Return (x, y) of the center of cell containing provided text 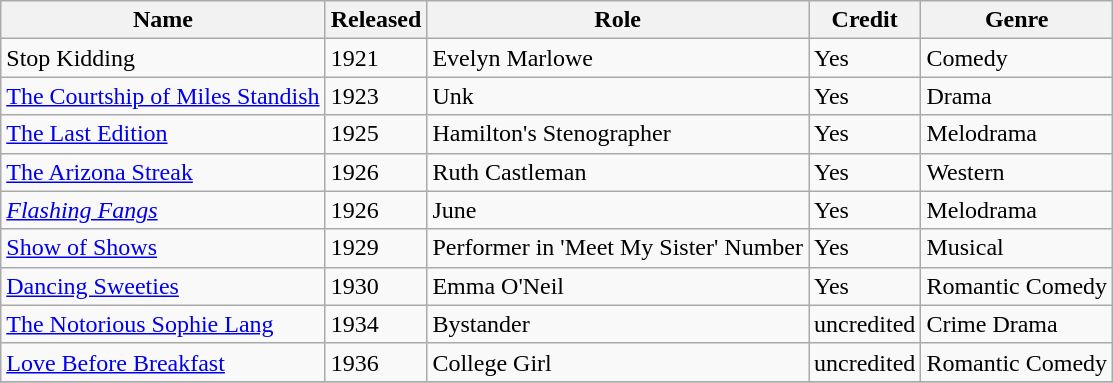
1925 (376, 134)
Released (376, 20)
Performer in 'Meet My Sister' Number (618, 248)
1923 (376, 96)
Stop Kidding (163, 58)
Drama (1017, 96)
Love Before Breakfast (163, 362)
Hamilton's Stenographer (618, 134)
The Courtship of Miles Standish (163, 96)
Show of Shows (163, 248)
Unk (618, 96)
1934 (376, 324)
The Arizona Streak (163, 172)
1930 (376, 286)
Ruth Castleman (618, 172)
Name (163, 20)
1929 (376, 248)
The Last Edition (163, 134)
June (618, 210)
The Notorious Sophie Lang (163, 324)
Musical (1017, 248)
Crime Drama (1017, 324)
Genre (1017, 20)
Western (1017, 172)
Dancing Sweeties (163, 286)
1936 (376, 362)
Emma O'Neil (618, 286)
College Girl (618, 362)
Flashing Fangs (163, 210)
Role (618, 20)
Comedy (1017, 58)
Bystander (618, 324)
1921 (376, 58)
Credit (864, 20)
Evelyn Marlowe (618, 58)
